Scan for the cell matching the given text and deliver its (X, Y) coordinate at center. 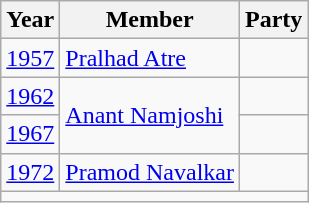
Member (150, 20)
Party (273, 20)
Pralhad Atre (150, 58)
1967 (30, 134)
Anant Namjoshi (150, 115)
1957 (30, 58)
Pramod Navalkar (150, 172)
Year (30, 20)
1962 (30, 96)
1972 (30, 172)
